Return (x, y) of the center of cell containing provided text 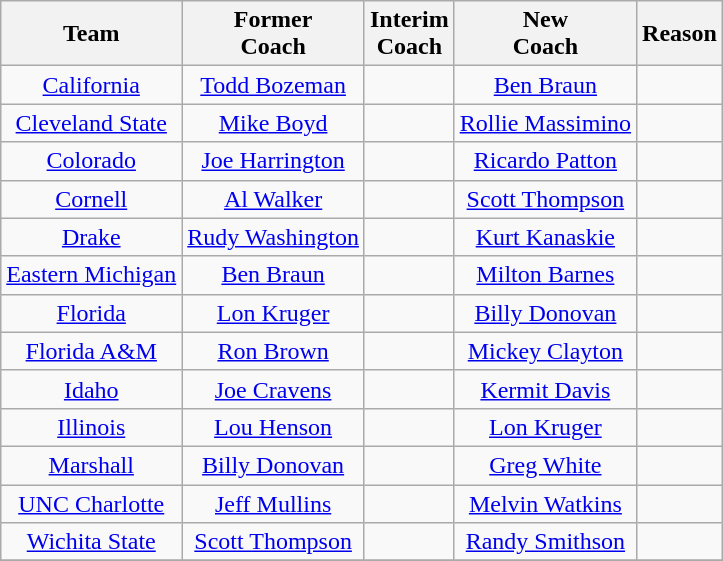
Florida (92, 313)
Jeff Mullins (274, 503)
Randy Smithson (545, 542)
Greg White (545, 465)
Cornell (92, 199)
Ron Brown (274, 351)
Cleveland State (92, 123)
Todd Bozeman (274, 85)
Al Walker (274, 199)
NewCoach (545, 34)
Rollie Massimino (545, 123)
InterimCoach (409, 34)
Florida A&M (92, 351)
UNC Charlotte (92, 503)
Drake (92, 237)
Mickey Clayton (545, 351)
Joe Harrington (274, 161)
Joe Cravens (274, 389)
Marshall (92, 465)
Kermit Davis (545, 389)
Rudy Washington (274, 237)
Colorado (92, 161)
Mike Boyd (274, 123)
Team (92, 34)
Reason (680, 34)
Ricardo Patton (545, 161)
FormerCoach (274, 34)
Idaho (92, 389)
Wichita State (92, 542)
Lou Henson (274, 427)
Melvin Watkins (545, 503)
Illinois (92, 427)
California (92, 85)
Milton Barnes (545, 275)
Kurt Kanaskie (545, 237)
Eastern Michigan (92, 275)
